From the cell containing the given text, extract its center point as (X, Y) coordinate. 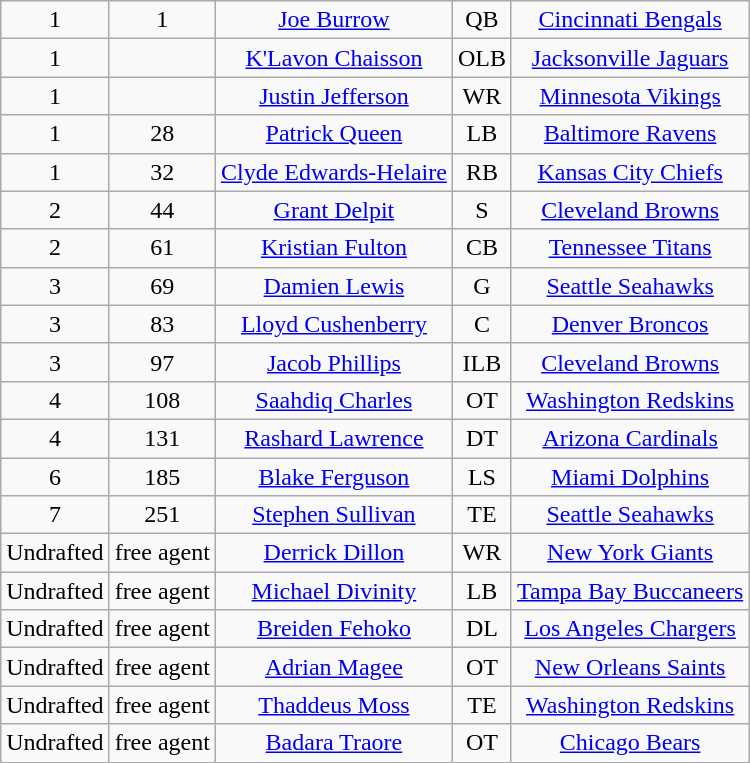
97 (162, 362)
Saahdiq Charles (334, 400)
Thaddeus Moss (334, 705)
DT (482, 438)
44 (162, 210)
CB (482, 248)
G (482, 286)
LS (482, 477)
Michael Divinity (334, 591)
Chicago Bears (630, 743)
Tampa Bay Buccaneers (630, 591)
251 (162, 515)
QB (482, 20)
61 (162, 248)
28 (162, 134)
S (482, 210)
DL (482, 629)
Baltimore Ravens (630, 134)
ILB (482, 362)
32 (162, 172)
Lloyd Cushenberry (334, 324)
RB (482, 172)
Blake Ferguson (334, 477)
Rashard Lawrence (334, 438)
Los Angeles Chargers (630, 629)
Minnesota Vikings (630, 96)
C (482, 324)
131 (162, 438)
Derrick Dillon (334, 553)
OLB (482, 58)
Patrick Queen (334, 134)
K'Lavon Chaisson (334, 58)
83 (162, 324)
Damien Lewis (334, 286)
Joe Burrow (334, 20)
New Orleans Saints (630, 667)
Cincinnati Bengals (630, 20)
185 (162, 477)
New York Giants (630, 553)
Arizona Cardinals (630, 438)
Jacksonville Jaguars (630, 58)
Kristian Fulton (334, 248)
Adrian Magee (334, 667)
7 (55, 515)
Clyde Edwards-Helaire (334, 172)
Tennessee Titans (630, 248)
Badara Traore (334, 743)
Stephen Sullivan (334, 515)
Denver Broncos (630, 324)
Breiden Fehoko (334, 629)
108 (162, 400)
Miami Dolphins (630, 477)
Kansas City Chiefs (630, 172)
Justin Jefferson (334, 96)
69 (162, 286)
Grant Delpit (334, 210)
6 (55, 477)
Jacob Phillips (334, 362)
